Identify which cell holds the provided text, then report its [x, y] central coordinate. 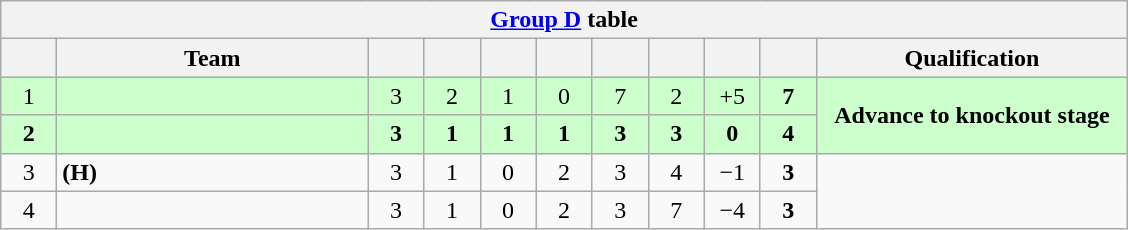
Qualification [972, 58]
(H) [212, 172]
Advance to knockout stage [972, 115]
Team [212, 58]
Group D table [564, 20]
+5 [732, 96]
−1 [732, 172]
−4 [732, 210]
